Return the [x, y] coordinate for the center point of the cell that contains the specified text.  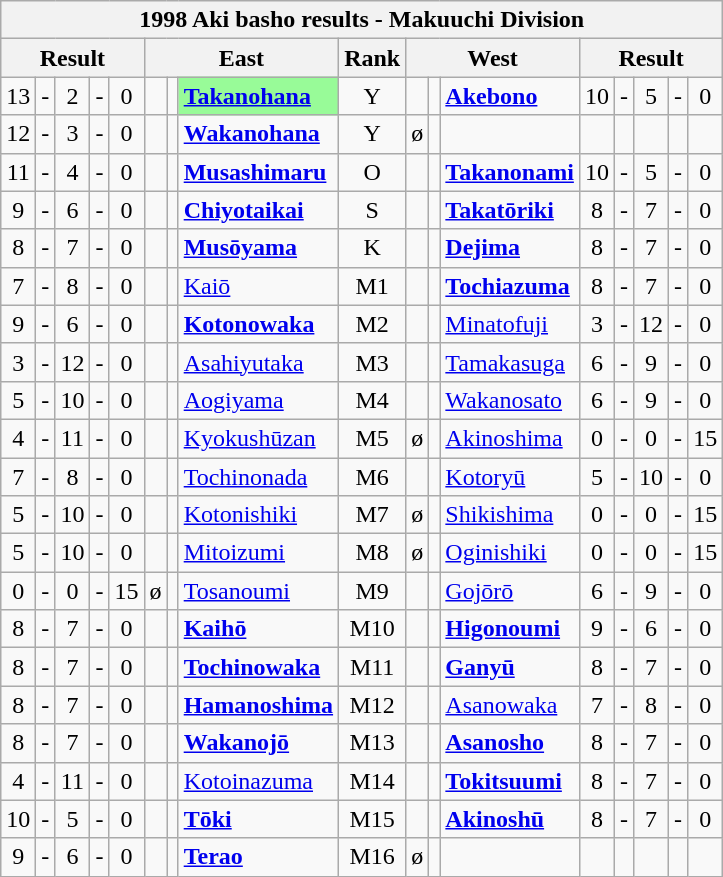
Takanohana [258, 96]
Gojōrō [510, 591]
Kotonowaka [258, 324]
M4 [372, 400]
M14 [372, 781]
Asahiyutaka [258, 362]
Kaihō [258, 629]
Dejima [510, 248]
Kyokushūzan [258, 438]
M7 [372, 515]
East [242, 58]
Wakanosato [510, 400]
13 [18, 96]
Tochinowaka [258, 667]
M11 [372, 667]
M5 [372, 438]
Mitoizumi [258, 553]
Oginishiki [510, 553]
Tosanoumi [258, 591]
M10 [372, 629]
Wakanohana [258, 134]
Kaiō [258, 286]
M3 [372, 362]
Asanosho [510, 743]
Aogiyama [258, 400]
M2 [372, 324]
M9 [372, 591]
Tochinonada [258, 477]
Kotonishiki [258, 515]
Kotoinazuma [258, 781]
West [493, 58]
Takatōriki [510, 210]
Takanonami [510, 172]
Tokitsuumi [510, 781]
M6 [372, 477]
M16 [372, 857]
Tamakasuga [510, 362]
Terao [258, 857]
Musashimaru [258, 172]
Ganyū [510, 667]
2 [72, 96]
Akebono [510, 96]
M13 [372, 743]
Kotoryū [510, 477]
M8 [372, 553]
Shikishima [510, 515]
S [372, 210]
Tōki [258, 819]
Asanowaka [510, 705]
Tochiazuma [510, 286]
Akinoshū [510, 819]
M15 [372, 819]
O [372, 172]
Rank [372, 58]
Wakanojō [258, 743]
M1 [372, 286]
Akinoshima [510, 438]
K [372, 248]
Musōyama [258, 248]
Chiyotaikai [258, 210]
Hamanoshima [258, 705]
M12 [372, 705]
Higonoumi [510, 629]
Minatofuji [510, 324]
1998 Aki basho results - Makuuchi Division [362, 20]
